Output the (x, y) coordinate of the center of the cell containing the given text.  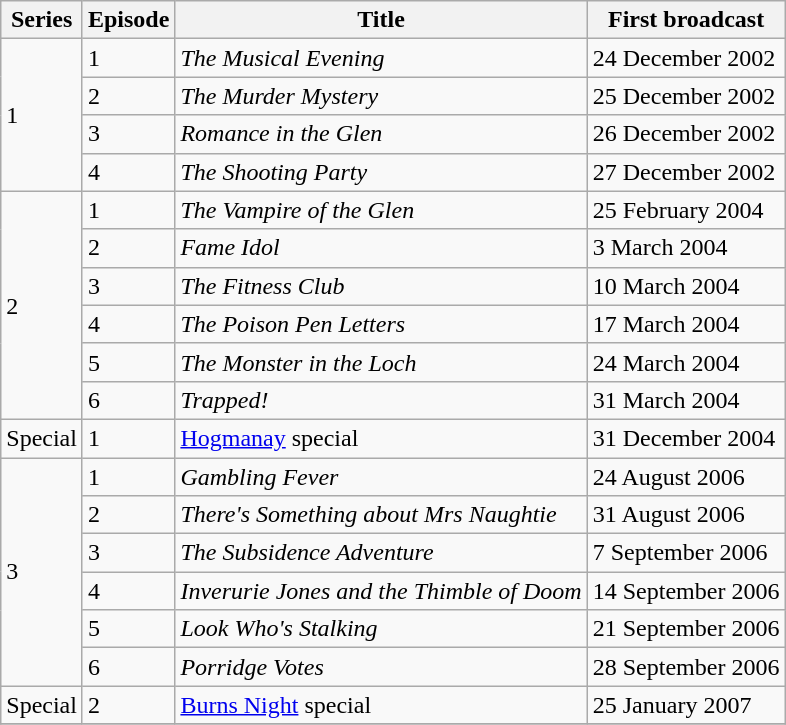
Fame Idol (381, 248)
Porridge Votes (381, 667)
There's Something about Mrs Naughtie (381, 515)
10 March 2004 (686, 286)
The Vampire of the Glen (381, 210)
7 September 2006 (686, 553)
3 March 2004 (686, 248)
26 December 2002 (686, 134)
Burns Night special (381, 705)
24 August 2006 (686, 477)
28 September 2006 (686, 667)
Episode (128, 20)
24 December 2002 (686, 58)
24 March 2004 (686, 362)
21 September 2006 (686, 629)
First broadcast (686, 20)
The Shooting Party (381, 172)
25 February 2004 (686, 210)
The Musical Evening (381, 58)
The Subsidence Adventure (381, 553)
Trapped! (381, 400)
The Monster in the Loch (381, 362)
31 March 2004 (686, 400)
31 December 2004 (686, 438)
The Murder Mystery (381, 96)
Inverurie Jones and the Thimble of Doom (381, 591)
17 March 2004 (686, 324)
27 December 2002 (686, 172)
Series (42, 20)
25 January 2007 (686, 705)
Look Who's Stalking (381, 629)
31 August 2006 (686, 515)
Romance in the Glen (381, 134)
14 September 2006 (686, 591)
The Poison Pen Letters (381, 324)
Title (381, 20)
25 December 2002 (686, 96)
Hogmanay special (381, 438)
The Fitness Club (381, 286)
Gambling Fever (381, 477)
